For the text-containing cell, return its midpoint in (X, Y) coordinate format. 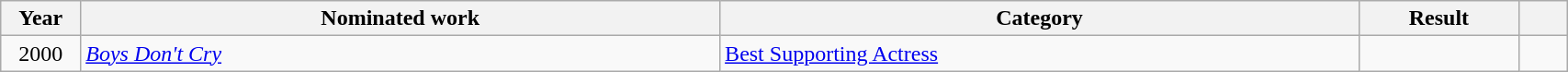
Boys Don't Cry (400, 54)
Category (1040, 18)
Best Supporting Actress (1040, 54)
2000 (40, 54)
Year (40, 18)
Nominated work (400, 18)
Result (1438, 18)
